Return the (X, Y) coordinate for the center point of the cell that contains the specified text.  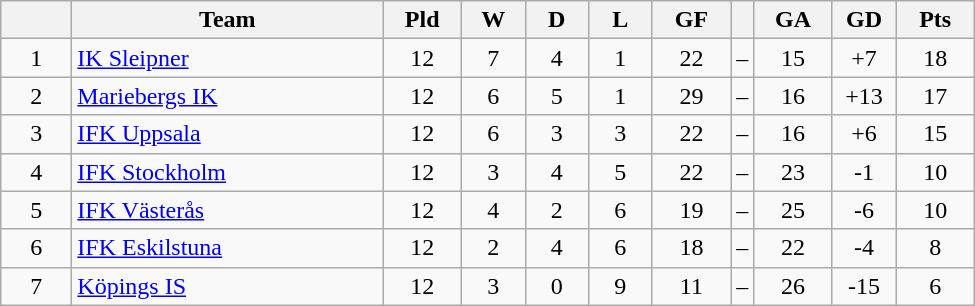
+7 (864, 58)
+13 (864, 96)
17 (936, 96)
26 (794, 286)
0 (557, 286)
IFK Uppsala (228, 134)
GF (692, 20)
-4 (864, 248)
IFK Västerås (228, 210)
Pld (422, 20)
-15 (864, 286)
-1 (864, 172)
IFK Eskilstuna (228, 248)
23 (794, 172)
Köpings IS (228, 286)
+6 (864, 134)
Pts (936, 20)
-6 (864, 210)
19 (692, 210)
IK Sleipner (228, 58)
L (621, 20)
Mariebergs IK (228, 96)
9 (621, 286)
Team (228, 20)
29 (692, 96)
D (557, 20)
GD (864, 20)
W (493, 20)
11 (692, 286)
25 (794, 210)
IFK Stockholm (228, 172)
8 (936, 248)
GA (794, 20)
